Find where the given text appears and provide that cell's center as (X, Y) coordinate. 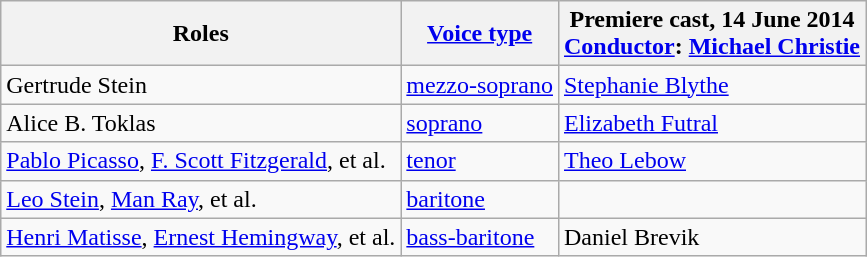
Roles (201, 34)
bass-baritone (480, 237)
Leo Stein, Man Ray, et al. (201, 199)
Premiere cast, 14 June 2014Conductor: Michael Christie (712, 34)
Elizabeth Futral (712, 123)
Theo Lebow (712, 161)
soprano (480, 123)
Pablo Picasso, F. Scott Fitzgerald, et al. (201, 161)
Gertrude Stein (201, 85)
Stephanie Blythe (712, 85)
Voice type (480, 34)
tenor (480, 161)
Daniel Brevik (712, 237)
baritone (480, 199)
mezzo-soprano (480, 85)
Alice B. Toklas (201, 123)
Henri Matisse, Ernest Hemingway, et al. (201, 237)
